Capture the cell that displays the provided text and extract its (x, y) central coordinate. 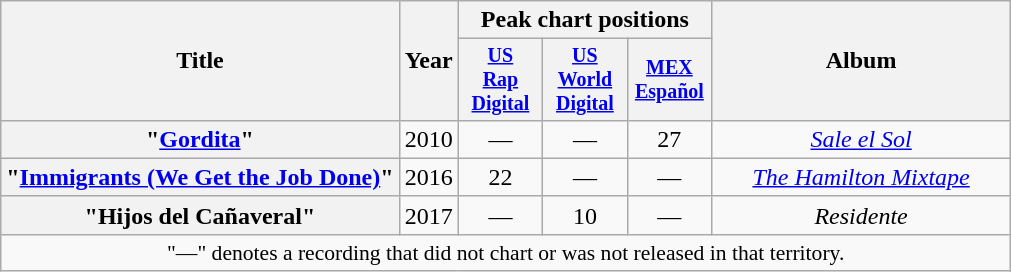
"Gordita" (200, 139)
Album (862, 61)
The Hamilton Mixtape (862, 177)
22 (500, 177)
27 (669, 139)
"Immigrants (We Get the Job Done)" (200, 177)
MEXEspañol (669, 80)
Title (200, 61)
2010 (428, 139)
"—" denotes a recording that did not chart or was not released in that territory. (506, 252)
2017 (428, 215)
Peak chart positions (584, 20)
USRap Digital (500, 80)
2016 (428, 177)
USWorld Digital (585, 80)
Residente (862, 215)
"Hijos del Cañaveral" (200, 215)
Year (428, 61)
Sale el Sol (862, 139)
10 (585, 215)
